Locate the cell with the specified text and output its (X, Y) center coordinate. 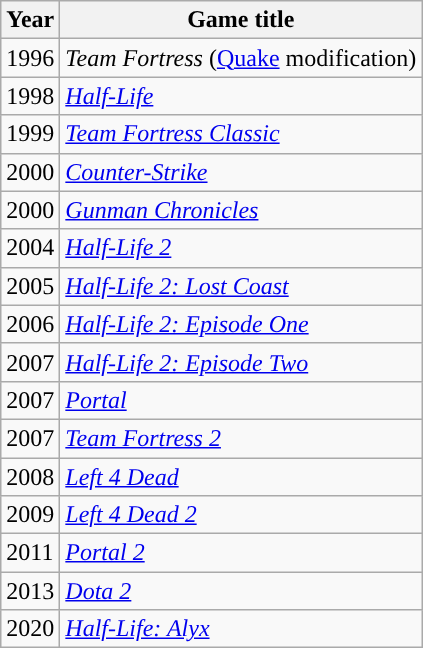
Half-Life 2: Episode One (241, 324)
2004 (30, 248)
Game title (241, 20)
Team Fortress 2 (241, 438)
Half-Life 2: Lost Coast (241, 286)
1999 (30, 134)
2013 (30, 591)
2009 (30, 515)
Year (30, 20)
Counter-Strike (241, 172)
Team Fortress (Quake modification) (241, 58)
2008 (30, 477)
Half-Life 2: Episode Two (241, 362)
1996 (30, 58)
Team Fortress Classic (241, 134)
Half-Life 2 (241, 248)
Gunman Chronicles (241, 210)
2020 (30, 629)
2006 (30, 324)
Half-Life (241, 96)
Left 4 Dead 2 (241, 515)
Portal 2 (241, 553)
Dota 2 (241, 591)
Portal (241, 400)
1998 (30, 96)
2005 (30, 286)
Half-Life: Alyx (241, 629)
Left 4 Dead (241, 477)
2011 (30, 553)
